Determine the [x, y] coordinate at the center of the cell enclosing the given text.  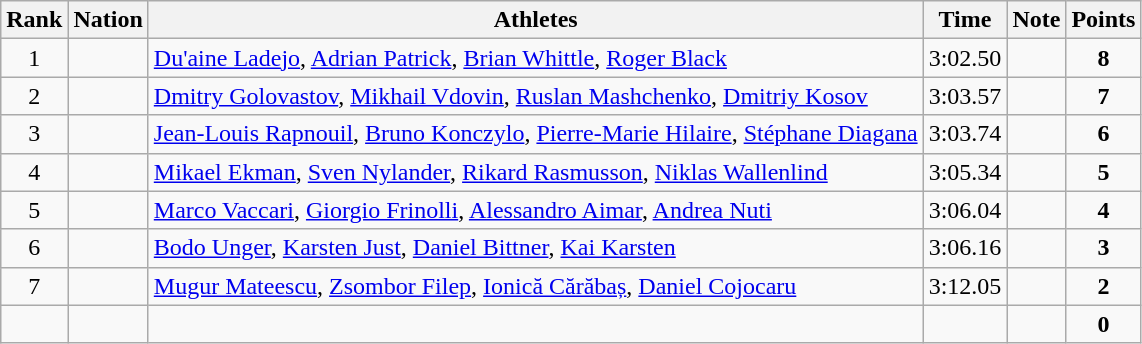
1 [34, 58]
Nation [108, 20]
Marco Vaccari, Giorgio Frinolli, Alessandro Aimar, Andrea Nuti [536, 210]
Time [965, 20]
Dmitry Golovastov, Mikhail Vdovin, Ruslan Mashchenko, Dmitriy Kosov [536, 96]
0 [1104, 324]
3:12.05 [965, 286]
3:05.34 [965, 172]
3:03.57 [965, 96]
Athletes [536, 20]
Du'aine Ladejo, Adrian Patrick, Brian Whittle, Roger Black [536, 58]
Bodo Unger, Karsten Just, Daniel Bittner, Kai Karsten [536, 248]
3:03.74 [965, 134]
3:06.04 [965, 210]
Rank [34, 20]
3:02.50 [965, 58]
Points [1104, 20]
Mikael Ekman, Sven Nylander, Rikard Rasmusson, Niklas Wallenlind [536, 172]
3:06.16 [965, 248]
Jean-Louis Rapnouil, Bruno Konczylo, Pierre-Marie Hilaire, Stéphane Diagana [536, 134]
Mugur Mateescu, Zsombor Filep, Ionică Cărăbaș, Daniel Cojocaru [536, 286]
Note [1036, 20]
8 [1104, 58]
